Output the (x, y) coordinate of the center of the cell containing the given text.  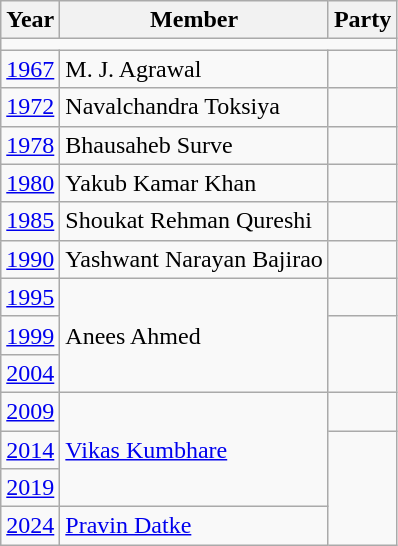
Member (194, 20)
2004 (30, 373)
M. J. Agrawal (194, 69)
Vikas Kumbhare (194, 449)
Party (362, 20)
1972 (30, 107)
Pravin Datke (194, 526)
1995 (30, 297)
1990 (30, 259)
Navalchandra Toksiya (194, 107)
2014 (30, 449)
Bhausaheb Surve (194, 145)
1985 (30, 221)
2024 (30, 526)
1980 (30, 183)
Yakub Kamar Khan (194, 183)
1978 (30, 145)
Anees Ahmed (194, 335)
Year (30, 20)
Yashwant Narayan Bajirao (194, 259)
2019 (30, 488)
2009 (30, 411)
1999 (30, 335)
1967 (30, 69)
Shoukat Rehman Qureshi (194, 221)
